Provide the [X, Y] coordinate of the cell's center where the given text is located.  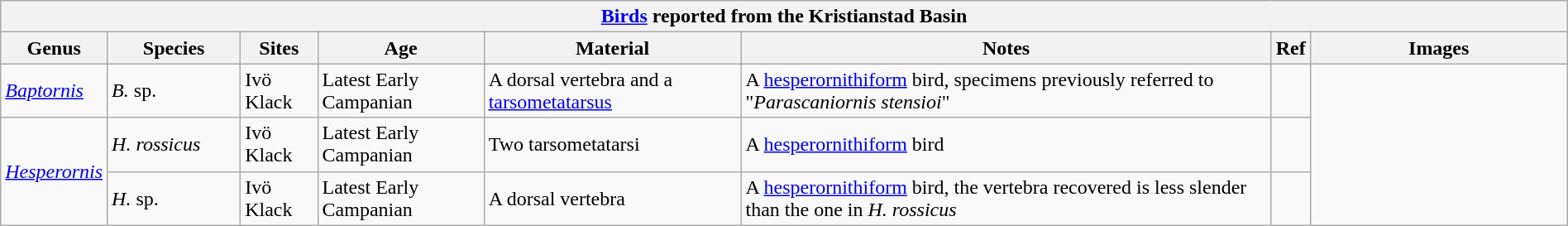
A dorsal vertebra and a tarsometatarsus [612, 91]
Ref [1290, 48]
A hesperornithiform bird, specimens previously referred to "Parascaniornis stensioi" [1006, 91]
Species [174, 48]
H. sp. [174, 199]
Birds reported from the Kristianstad Basin [784, 17]
Sites [280, 48]
A hesperornithiform bird, the vertebra recovered is less slender than the one in H. rossicus [1006, 199]
A hesperornithiform bird [1006, 144]
H. rossicus [174, 144]
Genus [55, 48]
Baptornis [55, 91]
Images [1439, 48]
Notes [1006, 48]
Hesperornis [55, 171]
A dorsal vertebra [612, 199]
Age [400, 48]
Material [612, 48]
B. sp. [174, 91]
Two tarsometatarsi [612, 144]
